For the text-containing cell, return its midpoint in (x, y) coordinate format. 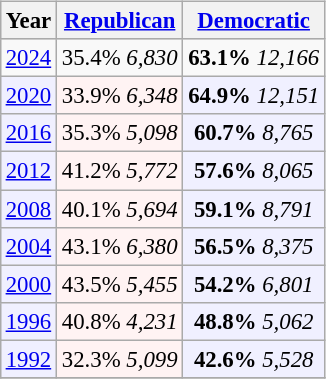
59.1% 8,791 (254, 209)
2024 (28, 58)
42.6% 5,528 (254, 359)
56.5% 8,375 (254, 246)
Year (28, 21)
35.4% 6,830 (119, 58)
2020 (28, 96)
2000 (28, 284)
Democratic (254, 21)
1992 (28, 359)
41.2% 5,772 (119, 171)
60.7% 8,765 (254, 133)
54.2% 6,801 (254, 284)
40.8% 4,231 (119, 321)
35.3% 5,098 (119, 133)
48.8% 5,062 (254, 321)
43.1% 6,380 (119, 246)
63.1% 12,166 (254, 58)
2012 (28, 171)
Republican (119, 21)
2004 (28, 246)
32.3% 5,099 (119, 359)
43.5% 5,455 (119, 284)
2008 (28, 209)
40.1% 5,694 (119, 209)
64.9% 12,151 (254, 96)
1996 (28, 321)
57.6% 8,065 (254, 171)
2016 (28, 133)
33.9% 6,348 (119, 96)
